Determine the [x, y] coordinate at the center of the cell enclosing the given text.  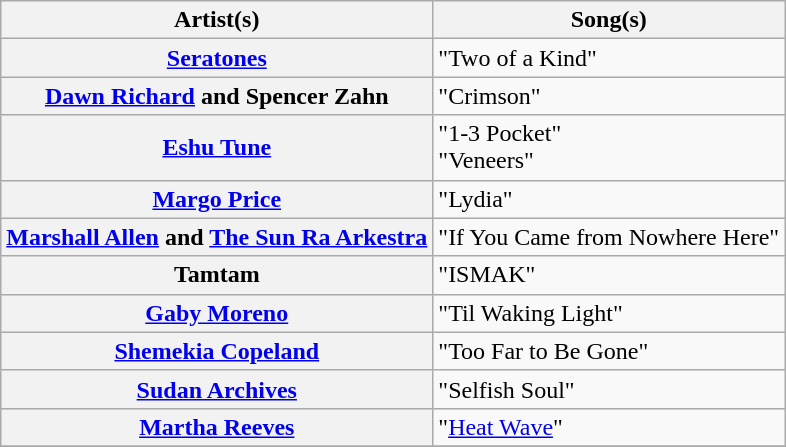
"Two of a Kind" [609, 58]
"Heat Wave" [609, 427]
Seratones [217, 58]
Marshall Allen and The Sun Ra Arkestra [217, 237]
"Lydia" [609, 199]
Martha Reeves [217, 427]
Sudan Archives [217, 389]
"1-3 Pocket""Veneers" [609, 148]
"If You Came from Nowhere Here" [609, 237]
Shemekia Copeland [217, 351]
"Crimson" [609, 96]
Margo Price [217, 199]
"Til Waking Light" [609, 313]
Tamtam [217, 275]
Song(s) [609, 20]
Gaby Moreno [217, 313]
Dawn Richard and Spencer Zahn [217, 96]
"Too Far to Be Gone" [609, 351]
"Selfish Soul" [609, 389]
Artist(s) [217, 20]
Eshu Tune [217, 148]
"ISMAK" [609, 275]
